Extract the (X, Y) coordinate from the center of the cell holding the provided text.  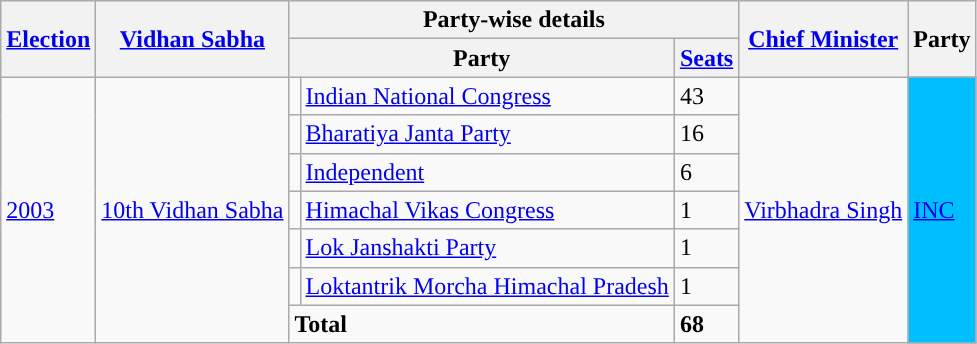
Virbhadra Singh (824, 210)
Indian National Congress (487, 96)
Chief Minister (824, 39)
10th Vidhan Sabha (192, 210)
Loktantrik Morcha Himachal Pradesh (487, 286)
68 (706, 324)
Party-wise details (514, 20)
16 (706, 134)
INC (942, 210)
Election (48, 39)
Seats (706, 58)
Vidhan Sabha (192, 39)
6 (706, 172)
43 (706, 96)
Himachal Vikas Congress (487, 210)
Bharatiya Janta Party (487, 134)
Total (482, 324)
2003 (48, 210)
Independent (487, 172)
Lok Janshakti Party (487, 248)
